Find where the given text appears and provide that cell's center as (x, y) coordinate. 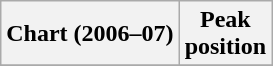
Peak position (225, 34)
Chart (2006–07) (90, 34)
